Return (X, Y) of the center of cell containing provided text 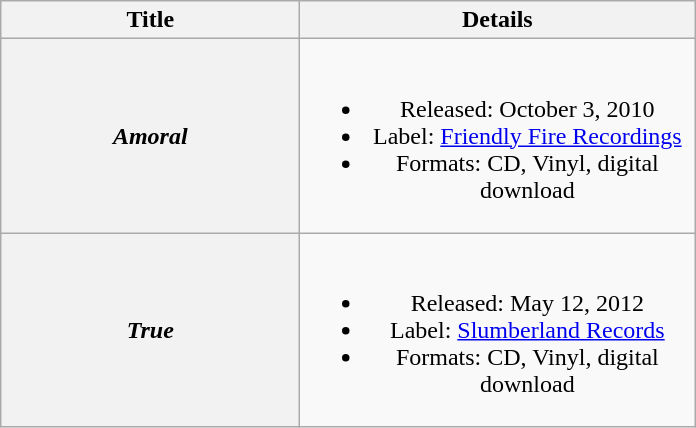
Details (498, 20)
True (150, 330)
Title (150, 20)
Amoral (150, 136)
Released: May 12, 2012Label: Slumberland RecordsFormats: CD, Vinyl, digital download (498, 330)
Released: October 3, 2010Label: Friendly Fire RecordingsFormats: CD, Vinyl, digital download (498, 136)
